Identify which cell holds the provided text, then report its (x, y) central coordinate. 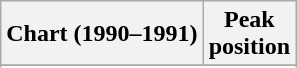
Chart (1990–1991) (102, 34)
Peakposition (249, 34)
